Identify which cell holds the provided text, then report its (x, y) central coordinate. 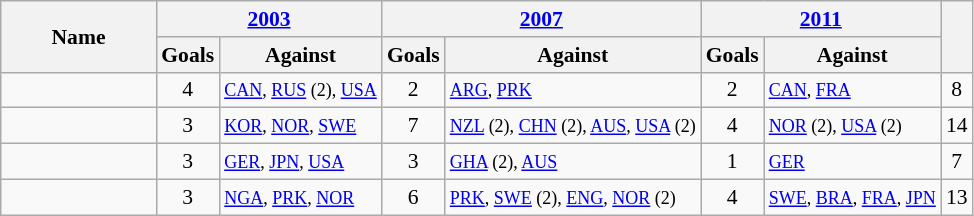
KOR, NOR, SWE (300, 126)
NGA, PRK, NOR (300, 197)
GHA (2), AUS (573, 162)
Name (78, 36)
13 (957, 197)
PRK, SWE (2), ENG, NOR (2) (573, 197)
NOR (2), USA (2) (852, 126)
GER (852, 162)
14 (957, 126)
2007 (542, 19)
ARG, PRK (573, 90)
8 (957, 90)
2003 (269, 19)
CAN, RUS (2), USA (300, 90)
SWE, BRA, FRA, JPN (852, 197)
CAN, FRA (852, 90)
NZL (2), CHN (2), AUS, USA (2) (573, 126)
1 (732, 162)
6 (414, 197)
2011 (821, 19)
GER, JPN, USA (300, 162)
